Return the (X, Y) coordinate for the center point of the cell that contains the specified text.  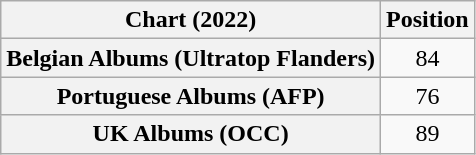
UK Albums (OCC) (191, 134)
Portuguese Albums (AFP) (191, 96)
Chart (2022) (191, 20)
Belgian Albums (Ultratop Flanders) (191, 58)
84 (428, 58)
Position (428, 20)
76 (428, 96)
89 (428, 134)
